Extract the [X, Y] coordinate from the center of the cell holding the provided text.  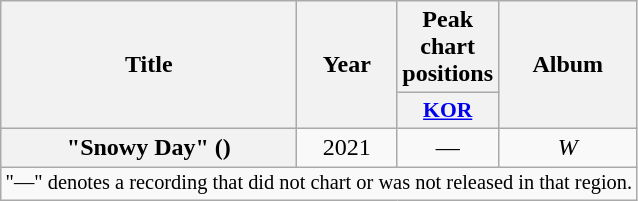
"—" denotes a recording that did not chart or was not released in that region. [319, 183]
W [568, 147]
2021 [347, 147]
Peak chartpositions [448, 47]
KOR [448, 111]
— [448, 147]
Title [149, 65]
"Snowy Day" () [149, 147]
Year [347, 65]
Album [568, 65]
